Locate the cell with the specified text and output its [x, y] center coordinate. 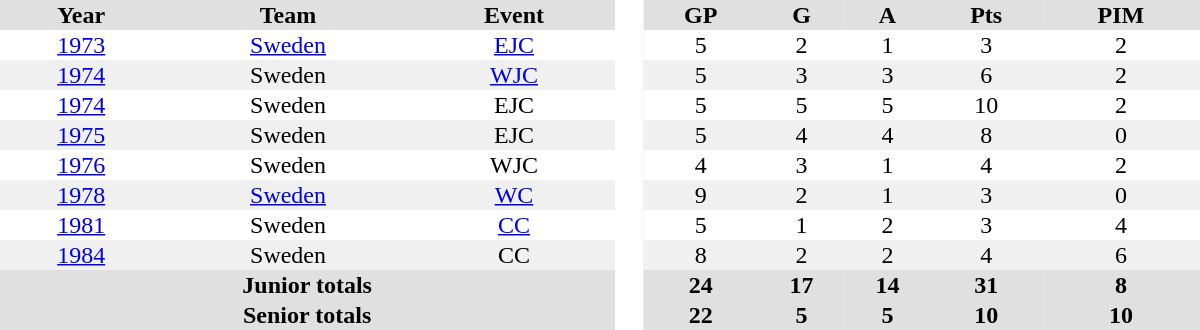
WC [514, 195]
Senior totals [307, 315]
1978 [81, 195]
Junior totals [307, 285]
GP [701, 15]
A [887, 15]
1981 [81, 225]
14 [887, 285]
1976 [81, 165]
24 [701, 285]
G [802, 15]
31 [986, 285]
Pts [986, 15]
Event [514, 15]
1984 [81, 255]
22 [701, 315]
Year [81, 15]
1975 [81, 135]
17 [802, 285]
Team [288, 15]
1973 [81, 45]
PIM [1121, 15]
9 [701, 195]
